Output the (X, Y) coordinate of the center of the cell containing the given text.  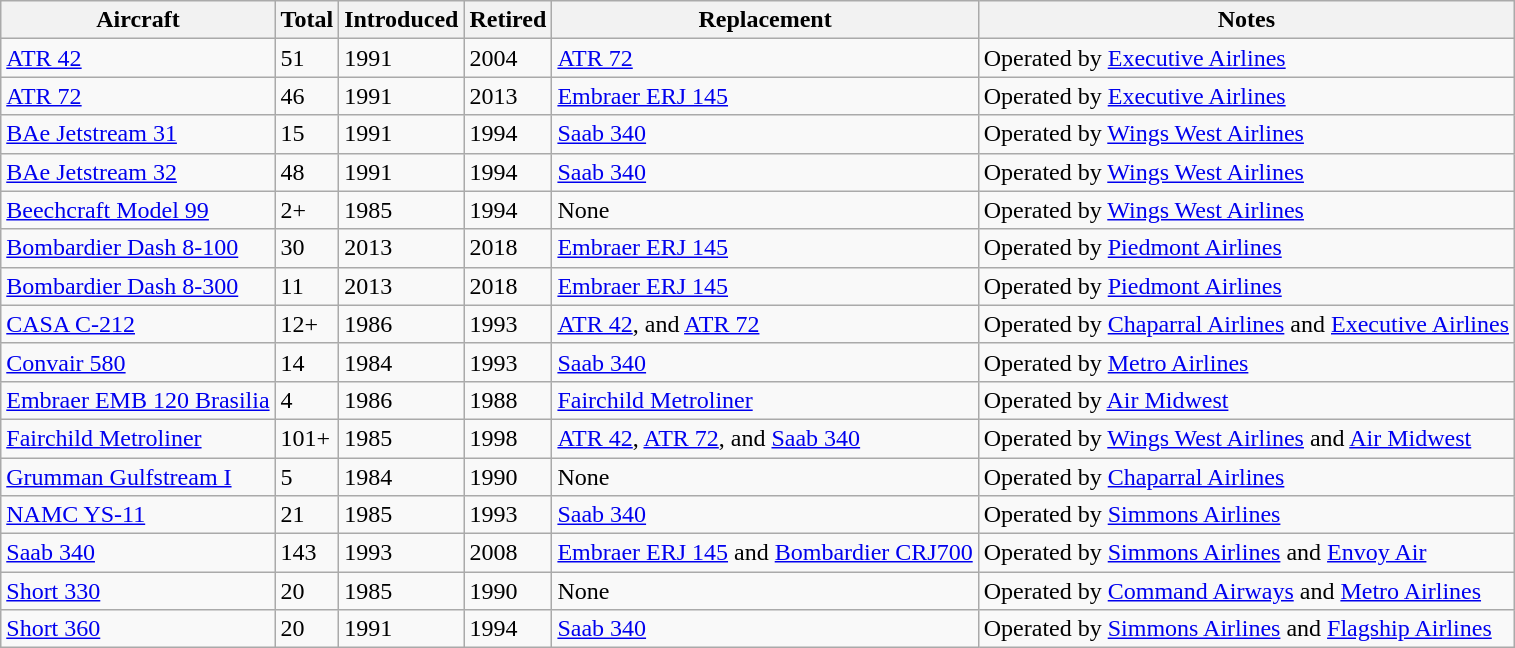
BAe Jetstream 32 (138, 172)
Embraer ERJ 145 and Bombardier CRJ700 (765, 553)
Convair 580 (138, 362)
14 (307, 362)
Aircraft (138, 20)
Operated by Chaparral Airlines and Executive Airlines (1246, 324)
Operated by Metro Airlines (1246, 362)
ATR 42, ATR 72, and Saab 340 (765, 438)
BAe Jetstream 31 (138, 134)
12+ (307, 324)
Bombardier Dash 8-300 (138, 286)
51 (307, 58)
46 (307, 96)
Operated by Simmons Airlines and Flagship Airlines (1246, 629)
Notes (1246, 20)
CASA C-212 (138, 324)
2008 (508, 553)
11 (307, 286)
Replacement (765, 20)
30 (307, 248)
Embraer EMB 120 Brasilia (138, 400)
ATR 42 (138, 58)
143 (307, 553)
Operated by Wings West Airlines and Air Midwest (1246, 438)
2004 (508, 58)
101+ (307, 438)
Operated by Simmons Airlines (1246, 515)
Introduced (402, 20)
NAMC YS-11 (138, 515)
Operated by Command Airways and Metro Airlines (1246, 591)
Beechcraft Model 99 (138, 210)
15 (307, 134)
2+ (307, 210)
Retired (508, 20)
Short 360 (138, 629)
Total (307, 20)
Short 330 (138, 591)
4 (307, 400)
1988 (508, 400)
21 (307, 515)
Grumman Gulfstream I (138, 477)
5 (307, 477)
Operated by Air Midwest (1246, 400)
48 (307, 172)
1998 (508, 438)
Bombardier Dash 8-100 (138, 248)
ATR 42, and ATR 72 (765, 324)
Operated by Chaparral Airlines (1246, 477)
Operated by Simmons Airlines and Envoy Air (1246, 553)
